Return [X, Y] of the center of cell containing provided text 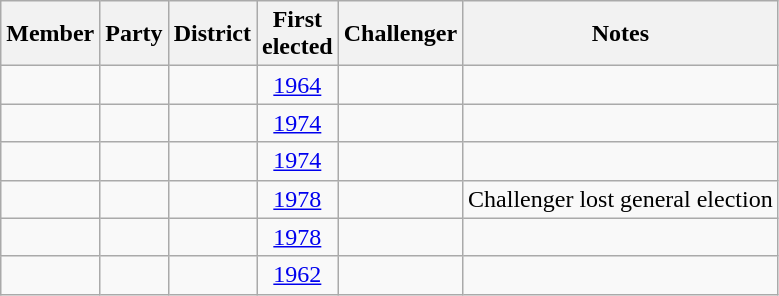
Challenger [400, 34]
1962 [297, 275]
Member [50, 34]
Party [134, 34]
1964 [297, 85]
Firstelected [297, 34]
Notes [621, 34]
Challenger lost general election [621, 199]
District [212, 34]
